Capture the cell that displays the provided text and extract its (X, Y) central coordinate. 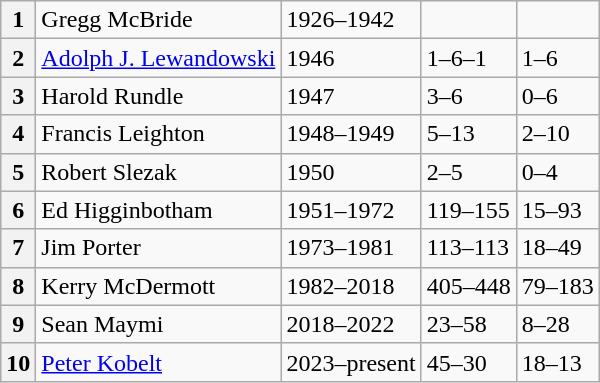
18–13 (558, 362)
7 (18, 248)
79–183 (558, 286)
1950 (351, 172)
2018–2022 (351, 324)
23–58 (468, 324)
2–5 (468, 172)
119–155 (468, 210)
1946 (351, 58)
1–6–1 (468, 58)
Sean Maymi (158, 324)
Adolph J. Lewandowski (158, 58)
2 (18, 58)
Kerry McDermott (158, 286)
Peter Kobelt (158, 362)
8–28 (558, 324)
18–49 (558, 248)
9 (18, 324)
1 (18, 20)
2–10 (558, 134)
0–4 (558, 172)
5–13 (468, 134)
Francis Leighton (158, 134)
1973–1981 (351, 248)
Harold Rundle (158, 96)
1926–1942 (351, 20)
1951–1972 (351, 210)
3 (18, 96)
6 (18, 210)
1948–1949 (351, 134)
2023–present (351, 362)
15–93 (558, 210)
3–6 (468, 96)
5 (18, 172)
45–30 (468, 362)
8 (18, 286)
1982–2018 (351, 286)
405–448 (468, 286)
113–113 (468, 248)
Ed Higginbotham (158, 210)
Gregg McBride (158, 20)
1–6 (558, 58)
1947 (351, 96)
4 (18, 134)
0–6 (558, 96)
Jim Porter (158, 248)
Robert Slezak (158, 172)
10 (18, 362)
